Find where the given text appears and provide that cell's center as (x, y) coordinate. 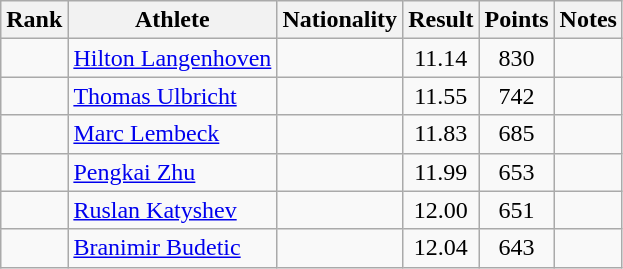
12.04 (441, 248)
643 (516, 248)
Points (516, 20)
12.00 (441, 210)
Branimir Budetic (172, 248)
Thomas Ulbricht (172, 96)
830 (516, 58)
11.55 (441, 96)
Result (441, 20)
11.83 (441, 134)
Nationality (340, 20)
Pengkai Zhu (172, 172)
Athlete (172, 20)
653 (516, 172)
Hilton Langenhoven (172, 58)
742 (516, 96)
11.14 (441, 58)
651 (516, 210)
11.99 (441, 172)
Rank (34, 20)
Notes (588, 20)
Marc Lembeck (172, 134)
685 (516, 134)
Ruslan Katyshev (172, 210)
